For the text-containing cell, return its midpoint in (x, y) coordinate format. 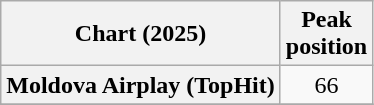
66 (326, 85)
Moldova Airplay (TopHit) (141, 85)
Chart (2025) (141, 34)
Peakposition (326, 34)
